Search for the cell housing the specified text and yield its [x, y] center coordinate. 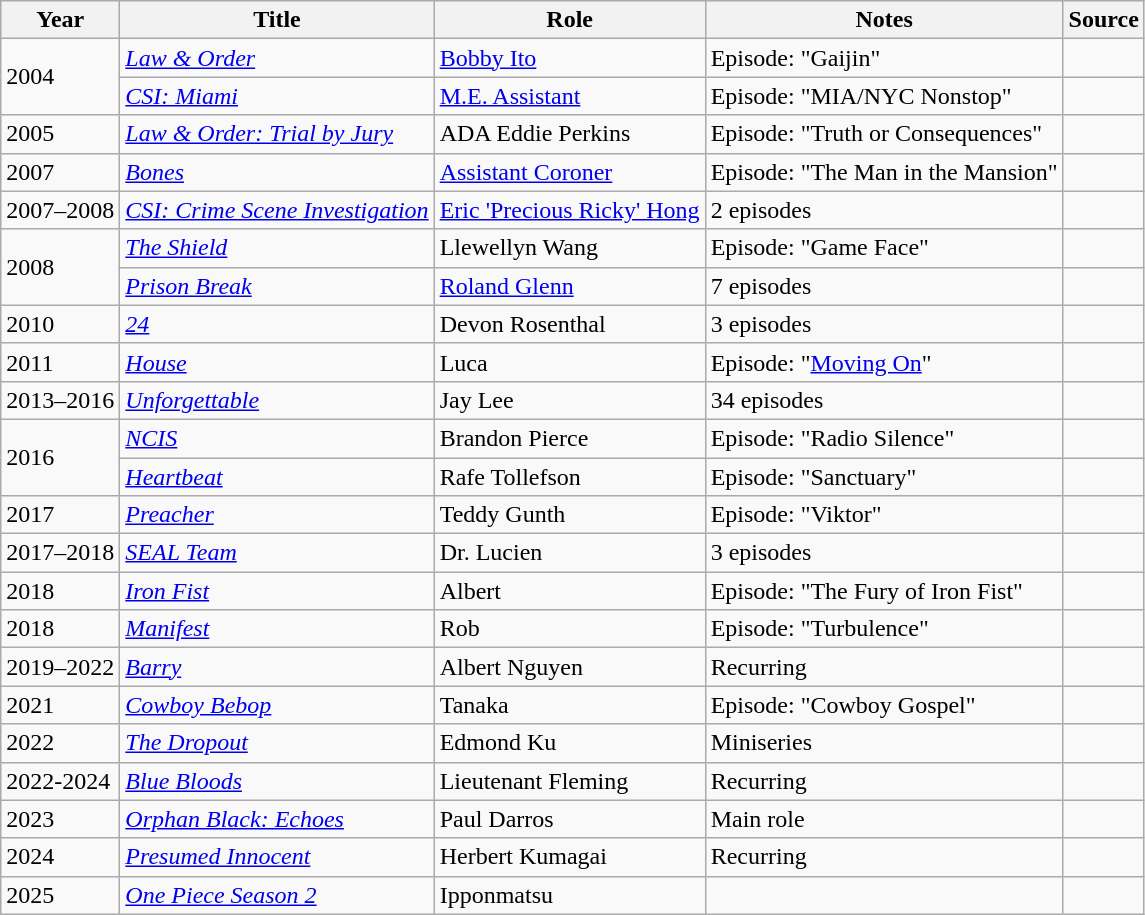
2007–2008 [60, 210]
M.E. Assistant [570, 96]
Episode: "Viktor" [884, 515]
Luca [570, 362]
24 [277, 324]
Source [1104, 20]
2005 [60, 134]
2025 [60, 895]
Prison Break [277, 286]
NCIS [277, 438]
Lieutenant Fleming [570, 781]
2004 [60, 77]
Miniseries [884, 743]
2024 [60, 857]
Devon Rosenthal [570, 324]
Bobby Ito [570, 58]
Episode: "The Fury of Iron Fist" [884, 591]
Rob [570, 629]
Eric 'Precious Ricky' Hong [570, 210]
2022 [60, 743]
2022-2024 [60, 781]
Notes [884, 20]
Llewellyn Wang [570, 248]
2017–2018 [60, 553]
Episode: "Moving On" [884, 362]
2019–2022 [60, 667]
7 episodes [884, 286]
Title [277, 20]
2008 [60, 267]
Manifest [277, 629]
Rafe Tollefson [570, 477]
Episode: "Turbulence" [884, 629]
2013–2016 [60, 400]
2016 [60, 457]
Ipponmatsu [570, 895]
Episode: "Radio Silence" [884, 438]
Main role [884, 819]
CSI: Miami [277, 96]
2 episodes [884, 210]
Bones [277, 172]
The Dropout [277, 743]
34 episodes [884, 400]
ADA Eddie Perkins [570, 134]
Episode: "Gaijin" [884, 58]
The Shield [277, 248]
House [277, 362]
2017 [60, 515]
Unforgettable [277, 400]
Roland Glenn [570, 286]
Preacher [277, 515]
Edmond Ku [570, 743]
2010 [60, 324]
Dr. Lucien [570, 553]
Episode: "Sanctuary" [884, 477]
Episode: "MIA/NYC Nonstop" [884, 96]
Episode: "Game Face" [884, 248]
CSI: Crime Scene Investigation [277, 210]
2011 [60, 362]
Law & Order [277, 58]
Brandon Pierce [570, 438]
Assistant Coroner [570, 172]
Tanaka [570, 705]
Episode: "Cowboy Gospel" [884, 705]
Barry [277, 667]
Presumed Innocent [277, 857]
Iron Fist [277, 591]
Paul Darros [570, 819]
SEAL Team [277, 553]
2021 [60, 705]
Year [60, 20]
Herbert Kumagai [570, 857]
Jay Lee [570, 400]
Cowboy Bebop [277, 705]
One Piece Season 2 [277, 895]
Episode: "The Man in the Mansion" [884, 172]
2007 [60, 172]
Orphan Black: Echoes [277, 819]
Role [570, 20]
2023 [60, 819]
Teddy Gunth [570, 515]
Heartbeat [277, 477]
Blue Bloods [277, 781]
Episode: "Truth or Consequences" [884, 134]
Albert [570, 591]
Law & Order: Trial by Jury [277, 134]
Albert Nguyen [570, 667]
